Determine the (X, Y) coordinate at the center of the cell enclosing the given text.  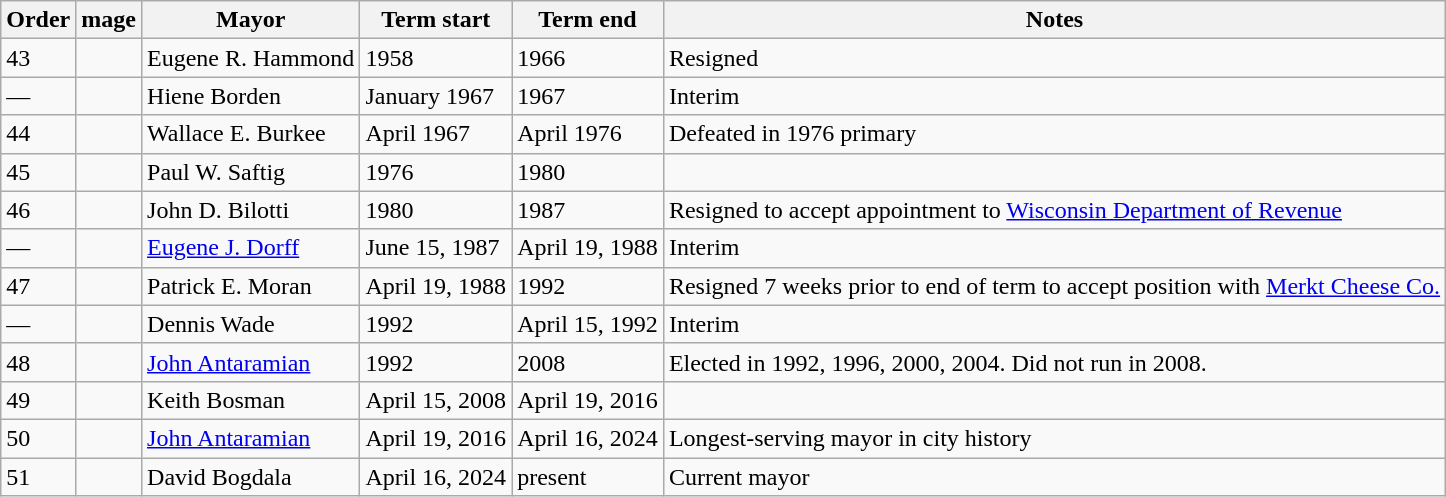
Defeated in 1976 primary (1054, 134)
Paul W. Saftig (251, 172)
49 (38, 400)
David Bogdala (251, 477)
44 (38, 134)
Notes (1054, 20)
51 (38, 477)
Eugene J. Dorff (251, 248)
April 1976 (588, 134)
Wallace E. Burkee (251, 134)
Eugene R. Hammond (251, 58)
Resigned 7 weeks prior to end of term to accept position with Merkt Cheese Co. (1054, 286)
1976 (436, 172)
Patrick E. Moran (251, 286)
mage (109, 20)
April 15, 1992 (588, 324)
John D. Bilotti (251, 210)
present (588, 477)
Mayor (251, 20)
Keith Bosman (251, 400)
Elected in 1992, 1996, 2000, 2004. Did not run in 2008. (1054, 362)
Longest-serving mayor in city history (1054, 438)
43 (38, 58)
2008 (588, 362)
Current mayor (1054, 477)
50 (38, 438)
April 1967 (436, 134)
Order (38, 20)
Term start (436, 20)
1958 (436, 58)
April 15, 2008 (436, 400)
47 (38, 286)
Hiene Borden (251, 96)
Resigned (1054, 58)
45 (38, 172)
46 (38, 210)
Resigned to accept appointment to Wisconsin Department of Revenue (1054, 210)
Term end (588, 20)
June 15, 1987 (436, 248)
48 (38, 362)
Dennis Wade (251, 324)
1966 (588, 58)
January 1967 (436, 96)
1987 (588, 210)
1967 (588, 96)
